From the cell containing the given text, extract its center point as [x, y] coordinate. 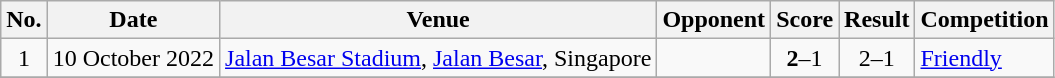
1 [24, 58]
No. [24, 20]
Date [133, 20]
Score [805, 20]
Friendly [984, 58]
Competition [984, 20]
Opponent [714, 20]
Venue [438, 20]
Jalan Besar Stadium, Jalan Besar, Singapore [438, 58]
Result [877, 20]
10 October 2022 [133, 58]
